Output the [X, Y] coordinate of the center of the cell containing the given text.  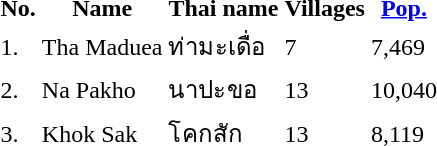
ท่ามะเดื่อ [224, 46]
Na Pakho [102, 90]
นาปะขอ [224, 90]
13 [324, 90]
Tha Maduea [102, 46]
7 [324, 46]
